Scan for the cell matching the given text and deliver its [x, y] coordinate at center. 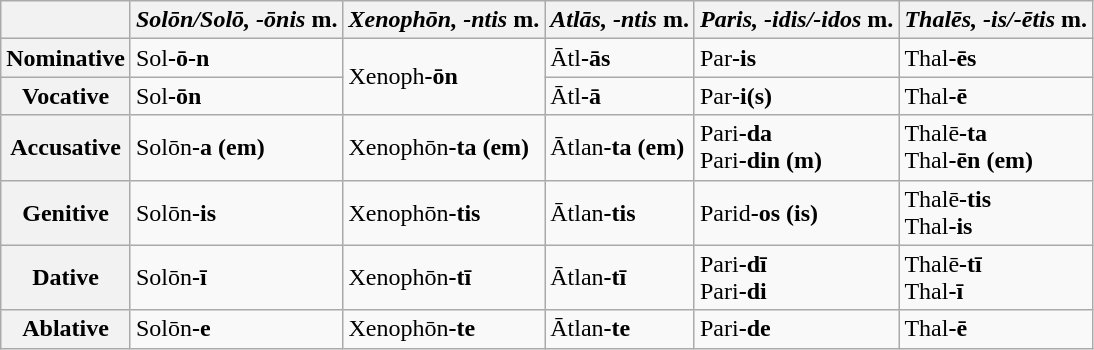
Sol-ō-n [236, 58]
Par-is [796, 58]
Sol-ōn [236, 96]
Solōn/Solō, -ōnis m. [236, 20]
Ātlan-ta (em) [620, 148]
Xenophōn-tis [444, 212]
Thalē-tisThal-is [996, 212]
Ātlan-tī [620, 278]
Vocative [66, 96]
Xenophōn, -ntis m. [444, 20]
Genitive [66, 212]
Pari-de [796, 329]
Ātlan-te [620, 329]
Par-i(s) [796, 96]
Pari-daPari-din (m) [796, 148]
Pari-dīPari-di [796, 278]
Accusative [66, 148]
Ātl-ās [620, 58]
Dative [66, 278]
Thalē-taThal-ēn (em) [996, 148]
Atlās, -ntis m. [620, 20]
Solōn-ī [236, 278]
Solōn-e [236, 329]
Ātl-ā [620, 96]
Paris, -idis/-idos m. [796, 20]
Xenoph-ōn [444, 77]
Thalē-tīThal-ī [996, 278]
Thalēs, -is/-ētis m. [996, 20]
Parid-os (is) [796, 212]
Nominative [66, 58]
Thal-ēs [996, 58]
Xenophōn-te [444, 329]
Xenophōn-tī [444, 278]
Solōn-a (em) [236, 148]
Ātlan-tis [620, 212]
Ablative [66, 329]
Xenophōn-ta (em) [444, 148]
Solōn-is [236, 212]
